Capture the cell that displays the provided text and extract its [X, Y] central coordinate. 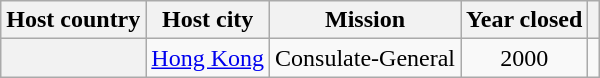
Hong Kong [208, 58]
Mission [366, 20]
Year closed [524, 20]
Host city [208, 20]
2000 [524, 58]
Host country [74, 20]
Consulate-General [366, 58]
